Search for the cell housing the specified text and yield its [X, Y] center coordinate. 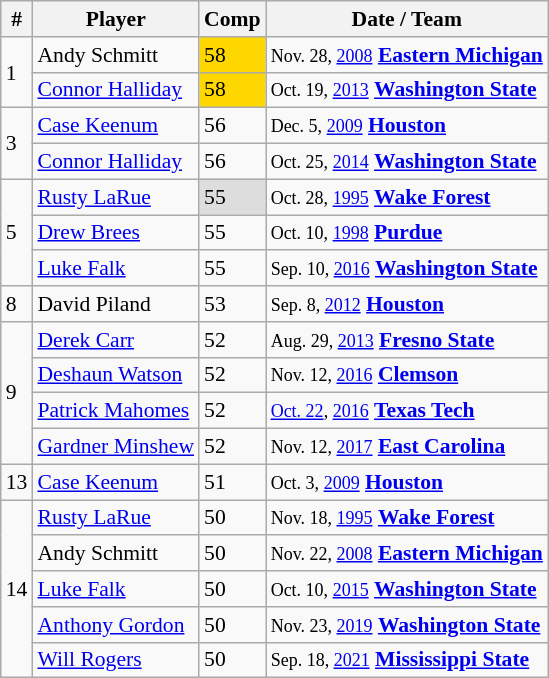
Oct. 3, 2009 Houston [407, 482]
13 [17, 482]
51 [232, 482]
53 [232, 304]
# [17, 19]
Oct. 25, 2014 Washington State [407, 162]
Will Rogers [116, 660]
Nov. 23, 2019 Washington State [407, 625]
8 [17, 304]
Nov. 18, 1995 Wake Forest [407, 518]
Patrick Mahomes [116, 411]
Player [116, 19]
Anthony Gordon [116, 625]
Drew Brees [116, 233]
14 [17, 589]
Sep. 8, 2012 Houston [407, 304]
Dec. 5, 2009 Houston [407, 126]
Oct. 10, 2015 Washington State [407, 589]
Derek Carr [116, 340]
Gardner Minshew [116, 447]
Date / Team [407, 19]
Nov. 12, 2017 East Carolina [407, 447]
Oct. 28, 1995 Wake Forest [407, 197]
Comp [232, 19]
Sep. 10, 2016 Washington State [407, 269]
Oct. 10, 1998 Purdue [407, 233]
Nov. 22, 2008 Eastern Michigan [407, 554]
3 [17, 144]
Sep. 18, 2021 Mississippi State [407, 660]
9 [17, 393]
Deshaun Watson [116, 375]
David Piland [116, 304]
5 [17, 232]
Nov. 28, 2008 Eastern Michigan [407, 55]
Aug. 29, 2013 Fresno State [407, 340]
1 [17, 72]
Nov. 12, 2016 Clemson [407, 375]
Oct. 22, 2016 Texas Tech [407, 411]
Oct. 19, 2013 Washington State [407, 90]
